Provide the [x, y] coordinate of the cell's center where the given text is located.  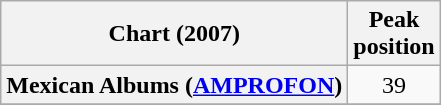
Mexican Albums (AMPROFON) [174, 85]
39 [394, 85]
Chart (2007) [174, 34]
Peakposition [394, 34]
